Output the [x, y] coordinate of the center of the cell containing the given text.  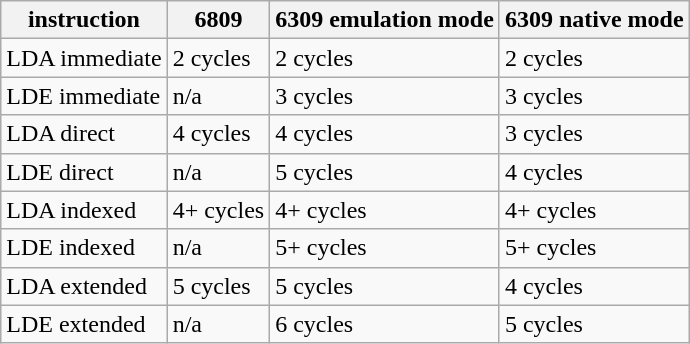
6 cycles [385, 324]
6309 emulation mode [385, 20]
6809 [218, 20]
LDA indexed [84, 210]
instruction [84, 20]
LDE direct [84, 172]
LDA direct [84, 134]
6309 native mode [594, 20]
LDE extended [84, 324]
LDE immediate [84, 96]
LDA extended [84, 286]
LDA immediate [84, 58]
LDE indexed [84, 248]
